Extract the [x, y] coordinate from the center of the cell holding the provided text.  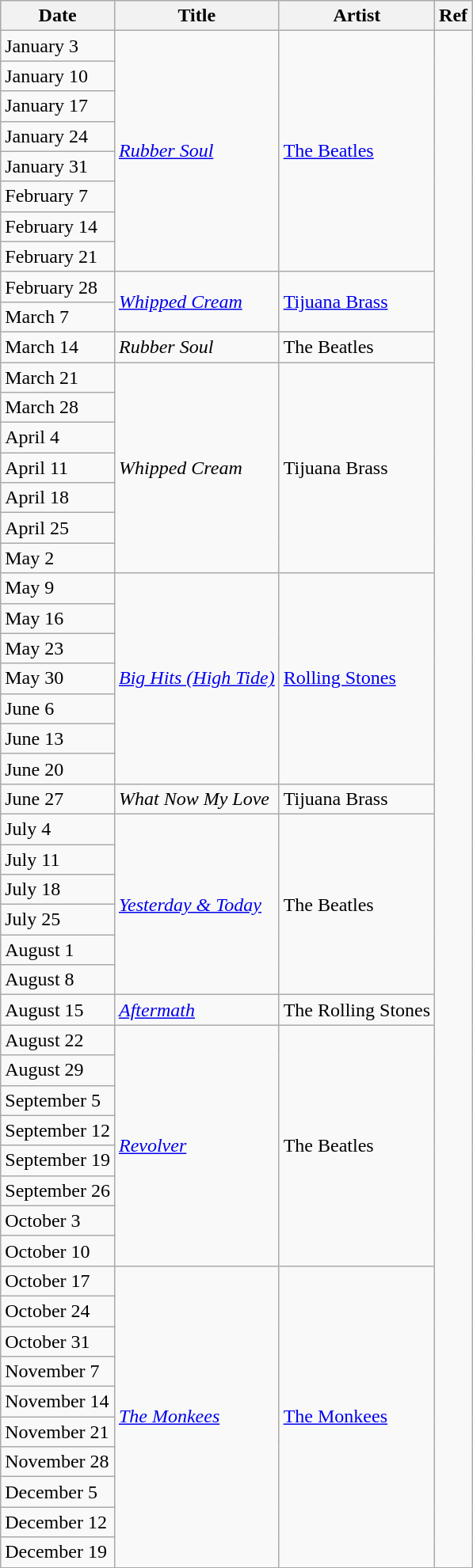
October 3 [58, 1221]
What Now My Love [196, 799]
September 12 [58, 1130]
August 1 [58, 950]
May 30 [58, 678]
October 17 [58, 1281]
February 28 [58, 287]
December 19 [58, 1552]
February 14 [58, 226]
The Rolling Stones [357, 1010]
January 10 [58, 76]
May 2 [58, 558]
May 9 [58, 588]
April 18 [58, 498]
Artist [357, 16]
Yesterday & Today [196, 904]
July 18 [58, 890]
February 7 [58, 196]
February 21 [58, 256]
September 19 [58, 1160]
March 28 [58, 408]
July 25 [58, 920]
September 5 [58, 1100]
June 27 [58, 799]
Revolver [196, 1145]
March 7 [58, 317]
November 7 [58, 1372]
Ref [453, 16]
November 14 [58, 1402]
Aftermath [196, 1010]
January 31 [58, 166]
Date [58, 16]
April 25 [58, 528]
December 5 [58, 1492]
September 26 [58, 1190]
May 16 [58, 618]
April 11 [58, 468]
August 15 [58, 1010]
January 3 [58, 46]
August 22 [58, 1040]
November 28 [58, 1462]
October 10 [58, 1251]
August 29 [58, 1070]
Title [196, 16]
June 20 [58, 769]
July 4 [58, 829]
August 8 [58, 980]
June 13 [58, 738]
October 24 [58, 1311]
January 24 [58, 136]
March 21 [58, 378]
December 12 [58, 1522]
January 17 [58, 106]
Big Hits (High Tide) [196, 678]
April 4 [58, 438]
Rolling Stones [357, 678]
March 14 [58, 347]
October 31 [58, 1342]
May 23 [58, 648]
June 6 [58, 708]
November 21 [58, 1432]
July 11 [58, 859]
